Scan for the cell matching the given text and deliver its [x, y] coordinate at center. 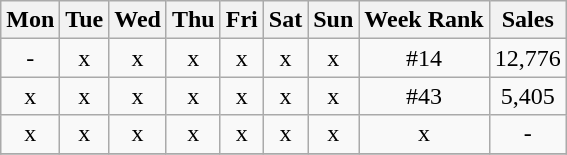
Sat [285, 20]
12,776 [528, 58]
Mon [30, 20]
#14 [424, 58]
Fri [242, 20]
Sales [528, 20]
Wed [138, 20]
Thu [193, 20]
Week Rank [424, 20]
#43 [424, 96]
Sun [334, 20]
5,405 [528, 96]
Tue [84, 20]
